Capture the cell that displays the provided text and extract its [X, Y] central coordinate. 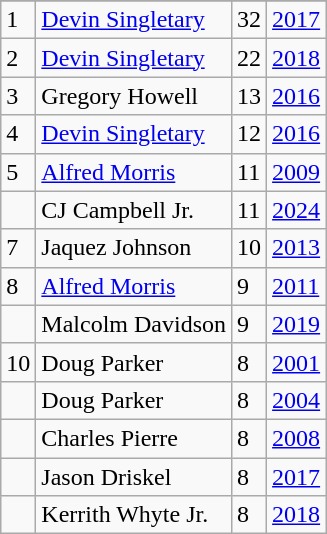
Kerrith Whyte Jr. [134, 515]
22 [250, 58]
7 [18, 248]
2001 [296, 362]
4 [18, 134]
CJ Campbell Jr. [134, 210]
13 [250, 96]
2011 [296, 286]
2009 [296, 172]
Jason Driskel [134, 477]
2019 [296, 324]
Charles Pierre [134, 438]
2004 [296, 400]
Malcolm Davidson [134, 324]
2 [18, 58]
1 [18, 20]
Gregory Howell [134, 96]
2013 [296, 248]
2008 [296, 438]
12 [250, 134]
3 [18, 96]
2024 [296, 210]
32 [250, 20]
Jaquez Johnson [134, 248]
5 [18, 172]
